Pinpoint the cell where the given text exists, returning its [x, y] midpoint coordinate. 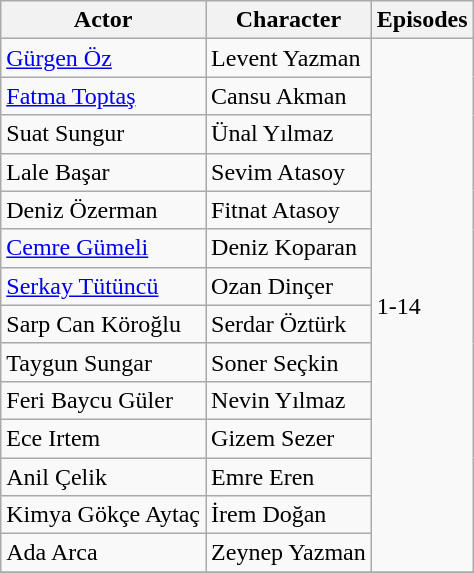
Lale Başar [104, 172]
Anil Çelik [104, 477]
Episodes [422, 20]
Deniz Özerman [104, 210]
Ozan Dinçer [289, 286]
Nevin Yılmaz [289, 400]
Ada Arca [104, 553]
Serkay Tütüncü [104, 286]
Actor [104, 20]
Suat Sungur [104, 134]
Ünal Yılmaz [289, 134]
Emre Eren [289, 477]
Fitnat Atasoy [289, 210]
Taygun Sungar [104, 362]
Character [289, 20]
Serdar Öztürk [289, 324]
Deniz Koparan [289, 248]
1-14 [422, 306]
Gürgen Öz [104, 58]
Cemre Gümeli [104, 248]
Fatma Toptaş [104, 96]
Kimya Gökçe Aytaç [104, 515]
Zeynep Yazman [289, 553]
Cansu Akman [289, 96]
Feri Baycu Güler [104, 400]
Sevim Atasoy [289, 172]
Gizem Sezer [289, 438]
Sarp Can Köroğlu [104, 324]
Levent Yazman [289, 58]
İrem Doğan [289, 515]
Ece Irtem [104, 438]
Soner Seçkin [289, 362]
